Locate the cell with the specified text and output its [X, Y] center coordinate. 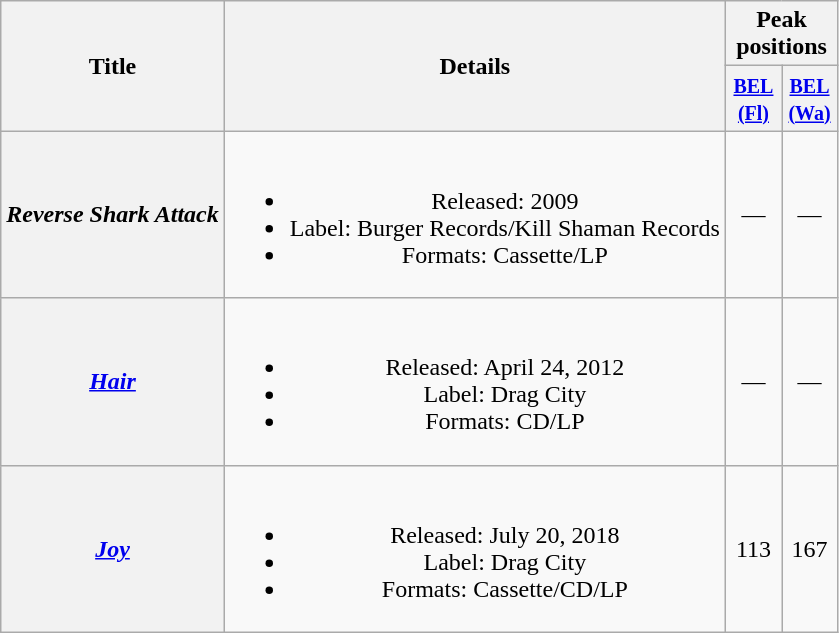
113 [753, 548]
Released: July 20, 2018Label: Drag CityFormats: Cassette/CD/LP [474, 548]
Hair [113, 382]
167 [810, 548]
Details [474, 66]
Title [113, 66]
Reverse Shark Attack [113, 214]
BEL (Wa) [810, 98]
Joy [113, 548]
Peak positions [781, 34]
BEL (Fl) [753, 98]
Released: 2009Label: Burger Records/Kill Shaman RecordsFormats: Cassette/LP [474, 214]
Released: April 24, 2012Label: Drag CityFormats: CD/LP [474, 382]
